From the cell containing the given text, extract its center point as (x, y) coordinate. 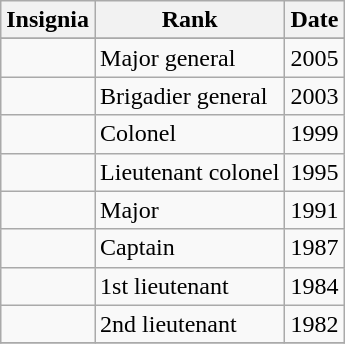
Major (190, 210)
1995 (314, 172)
Lieutenant colonel (190, 172)
Colonel (190, 134)
1991 (314, 210)
Insignia (48, 20)
Date (314, 20)
1st lieutenant (190, 286)
1987 (314, 248)
Brigadier general (190, 96)
2nd lieutenant (190, 324)
1999 (314, 134)
1984 (314, 286)
Captain (190, 248)
Major general (190, 58)
1982 (314, 324)
2003 (314, 96)
2005 (314, 58)
Rank (190, 20)
